Output the (x, y) coordinate of the center of the cell containing the given text.  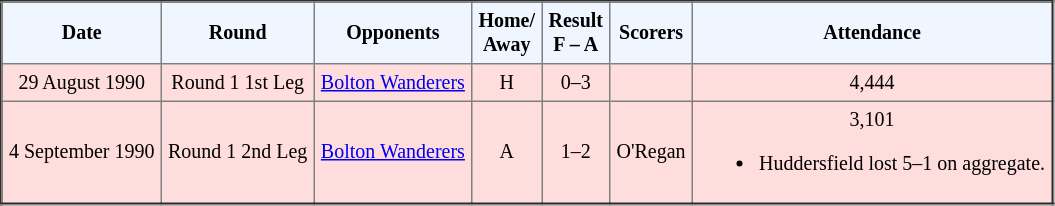
ResultF – A (576, 33)
4,444 (872, 83)
A (507, 152)
29 August 1990 (82, 83)
0–3 (576, 83)
Date (82, 33)
3,101Huddersfield lost 5–1 on aggregate. (872, 152)
4 September 1990 (82, 152)
Home/Away (507, 33)
Round 1 2nd Leg (238, 152)
Opponents (393, 33)
Scorers (652, 33)
Attendance (872, 33)
Round 1 1st Leg (238, 83)
H (507, 83)
1–2 (576, 152)
Round (238, 33)
O'Regan (652, 152)
